Determine the (x, y) coordinate at the center of the cell enclosing the given text.  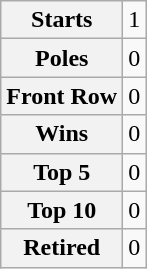
Top 10 (62, 210)
Wins (62, 134)
1 (134, 20)
Top 5 (62, 172)
Front Row (62, 96)
Starts (62, 20)
Poles (62, 58)
Retired (62, 248)
